Find where the given text appears and provide that cell's center as (x, y) coordinate. 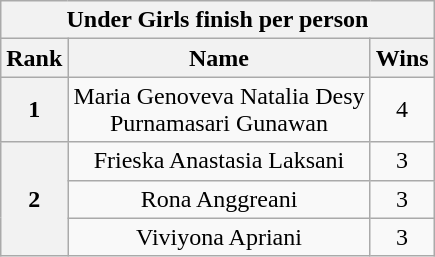
Maria Genoveva Natalia DesyPurnamasari Gunawan (219, 110)
Wins (402, 58)
Viviyona Apriani (219, 237)
1 (34, 110)
Under Girls finish per person (218, 20)
Frieska Anastasia Laksani (219, 161)
2 (34, 199)
Rona Anggreani (219, 199)
4 (402, 110)
Name (219, 58)
Rank (34, 58)
